Provide the [X, Y] coordinate of the cell's center where the given text is located.  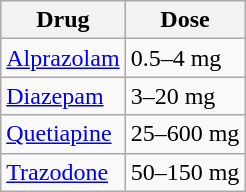
Diazepam [63, 96]
Alprazolam [63, 58]
Trazodone [63, 172]
Drug [63, 20]
25–600 mg [185, 134]
3–20 mg [185, 96]
Dose [185, 20]
50–150 mg [185, 172]
0.5–4 mg [185, 58]
Quetiapine [63, 134]
